Identify which cell holds the provided text, then report its [x, y] central coordinate. 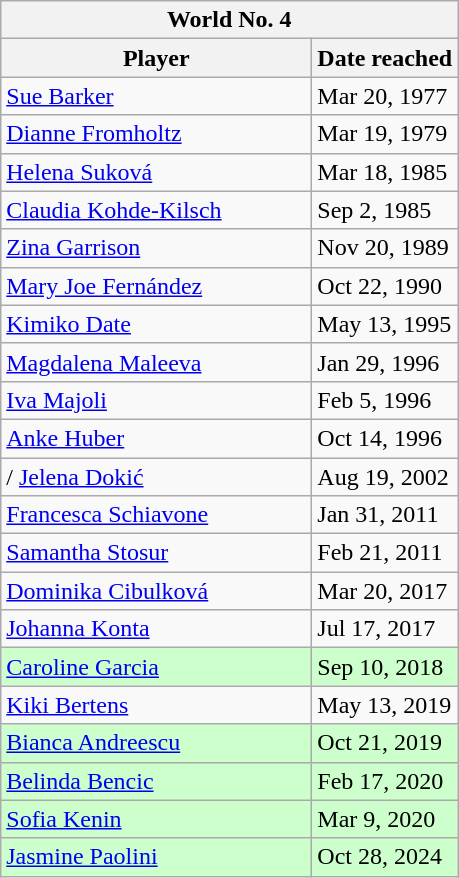
Mar 20, 1977 [385, 96]
Feb 5, 1996 [385, 400]
Johanna Konta [156, 629]
Sep 2, 1985 [385, 210]
Oct 14, 1996 [385, 438]
Kiki Bertens [156, 705]
Oct 28, 2024 [385, 857]
Aug 19, 2002 [385, 477]
Anke Huber [156, 438]
Helena Suková [156, 172]
Feb 21, 2011 [385, 553]
Kimiko Date [156, 324]
Belinda Bencic [156, 781]
Mar 9, 2020 [385, 819]
Francesca Schiavone [156, 515]
Caroline Garcia [156, 667]
Bianca Andreescu [156, 743]
Sofia Kenin [156, 819]
Claudia Kohde-Kilsch [156, 210]
Mary Joe Fernández [156, 286]
Mar 18, 1985 [385, 172]
Player [156, 58]
Jasmine Paolini [156, 857]
Oct 22, 1990 [385, 286]
Sue Barker [156, 96]
Mar 19, 1979 [385, 134]
/ Jelena Dokić [156, 477]
May 13, 1995 [385, 324]
Jul 17, 2017 [385, 629]
May 13, 2019 [385, 705]
Mar 20, 2017 [385, 591]
Dianne Fromholtz [156, 134]
Jan 31, 2011 [385, 515]
Magdalena Maleeva [156, 362]
Zina Garrison [156, 248]
Jan 29, 1996 [385, 362]
Nov 20, 1989 [385, 248]
Dominika Cibulková [156, 591]
Sep 10, 2018 [385, 667]
Oct 21, 2019 [385, 743]
Iva Majoli [156, 400]
Samantha Stosur [156, 553]
World No. 4 [230, 20]
Date reached [385, 58]
Feb 17, 2020 [385, 781]
